Extract the (X, Y) coordinate from the center of the cell holding the provided text.  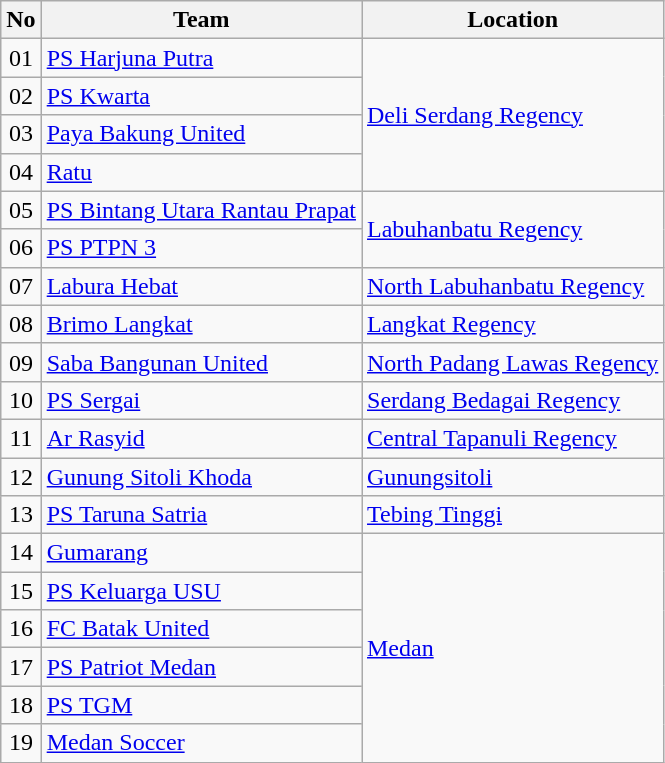
Location (513, 20)
07 (21, 286)
Gumarang (201, 553)
02 (21, 96)
PS Sergai (201, 400)
Brimo Langkat (201, 324)
19 (21, 743)
03 (21, 134)
Saba Bangunan United (201, 362)
13 (21, 515)
12 (21, 477)
Gunungsitoli (513, 477)
PS Keluarga USU (201, 591)
Serdang Bedagai Regency (513, 400)
17 (21, 667)
PS PTPN 3 (201, 248)
10 (21, 400)
Medan Soccer (201, 743)
North Labuhanbatu Regency (513, 286)
PS Kwarta (201, 96)
04 (21, 172)
Tebing Tinggi (513, 515)
Ar Rasyid (201, 438)
08 (21, 324)
PS TGM (201, 705)
Team (201, 20)
15 (21, 591)
Medan (513, 648)
North Padang Lawas Regency (513, 362)
PS Taruna Satria (201, 515)
Ratu (201, 172)
11 (21, 438)
06 (21, 248)
PS Patriot Medan (201, 667)
No (21, 20)
Paya Bakung United (201, 134)
PS Bintang Utara Rantau Prapat (201, 210)
Langkat Regency (513, 324)
FC Batak United (201, 629)
Labuhanbatu Regency (513, 229)
PS Harjuna Putra (201, 58)
Deli Serdang Regency (513, 115)
09 (21, 362)
16 (21, 629)
05 (21, 210)
Central Tapanuli Regency (513, 438)
18 (21, 705)
Gunung Sitoli Khoda (201, 477)
01 (21, 58)
Labura Hebat (201, 286)
14 (21, 553)
